Extract the (x, y) coordinate from the center of the cell holding the provided text.  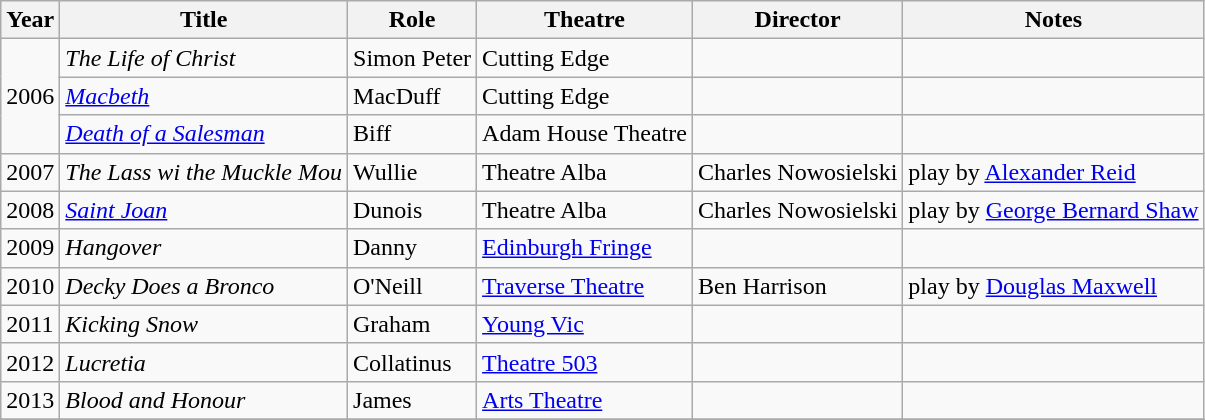
Simon Peter (412, 58)
2013 (30, 400)
Decky Does a Bronco (204, 286)
Notes (1054, 20)
Title (204, 20)
James (412, 400)
Role (412, 20)
2010 (30, 286)
play by George Bernard Shaw (1054, 210)
Kicking Snow (204, 324)
play by Alexander Reid (1054, 172)
2011 (30, 324)
2008 (30, 210)
Edinburgh Fringe (585, 248)
Lucretia (204, 362)
Arts Theatre (585, 400)
Blood and Honour (204, 400)
Macbeth (204, 96)
Death of a Salesman (204, 134)
2006 (30, 96)
2009 (30, 248)
Hangover (204, 248)
Year (30, 20)
O'Neill (412, 286)
Theatre (585, 20)
2012 (30, 362)
Wullie (412, 172)
The Lass wi the Muckle Mou (204, 172)
Adam House Theatre (585, 134)
2007 (30, 172)
Dunois (412, 210)
Young Vic (585, 324)
Ben Harrison (797, 286)
Saint Joan (204, 210)
Danny (412, 248)
Biff (412, 134)
Collatinus (412, 362)
MacDuff (412, 96)
play by Douglas Maxwell (1054, 286)
The Life of Christ (204, 58)
Director (797, 20)
Graham (412, 324)
Traverse Theatre (585, 286)
Theatre 503 (585, 362)
